Return the (X, Y) coordinate for the center point of the cell that contains the specified text.  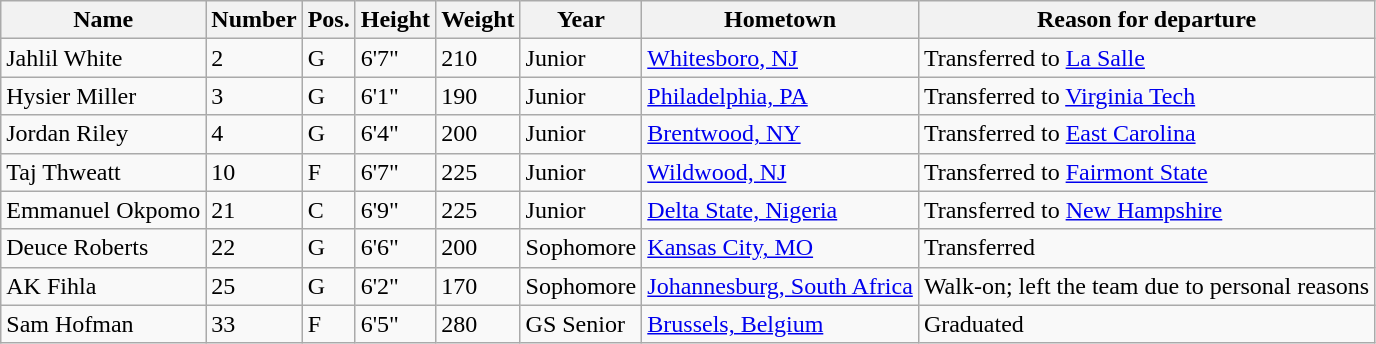
6'6" (395, 248)
Jahlil White (104, 58)
21 (254, 210)
Philadelphia, PA (780, 96)
Weight (478, 20)
Walk-on; left the team due to personal reasons (1146, 286)
Transferred to New Hampshire (1146, 210)
6'1" (395, 96)
3 (254, 96)
Pos. (328, 20)
C (328, 210)
280 (478, 324)
Transferred to La Salle (1146, 58)
Transferred to Fairmont State (1146, 172)
Hometown (780, 20)
6'9" (395, 210)
Name (104, 20)
10 (254, 172)
Graduated (1146, 324)
Deuce Roberts (104, 248)
Reason for departure (1146, 20)
Johannesburg, South Africa (780, 286)
Hysier Miller (104, 96)
Wildwood, NJ (780, 172)
170 (478, 286)
Height (395, 20)
Sam Hofman (104, 324)
33 (254, 324)
Whitesboro, NJ (780, 58)
Transferred (1146, 248)
Emmanuel Okpomo (104, 210)
210 (478, 58)
Jordan Riley (104, 134)
Brentwood, NY (780, 134)
Kansas City, MO (780, 248)
25 (254, 286)
Transferred to East Carolina (1146, 134)
4 (254, 134)
Delta State, Nigeria (780, 210)
AK Fihla (104, 286)
190 (478, 96)
Taj Thweatt (104, 172)
Brussels, Belgium (780, 324)
6'2" (395, 286)
22 (254, 248)
2 (254, 58)
6'4" (395, 134)
6'5" (395, 324)
GS Senior (581, 324)
Number (254, 20)
Year (581, 20)
Transferred to Virginia Tech (1146, 96)
